Scan for the cell matching the given text and deliver its [X, Y] coordinate at center. 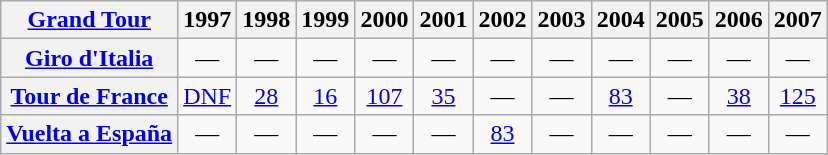
2006 [738, 20]
Vuelta a España [90, 134]
1998 [266, 20]
1997 [208, 20]
DNF [208, 96]
2000 [384, 20]
2005 [680, 20]
28 [266, 96]
35 [444, 96]
Giro d'Italia [90, 58]
107 [384, 96]
Grand Tour [90, 20]
16 [326, 96]
2007 [798, 20]
2003 [562, 20]
2004 [620, 20]
1999 [326, 20]
125 [798, 96]
2002 [502, 20]
2001 [444, 20]
38 [738, 96]
Tour de France [90, 96]
